Output the [x, y] coordinate of the center of the cell containing the given text.  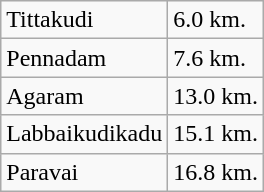
Pennadam [84, 58]
Tittakudi [84, 20]
15.1 km. [216, 134]
13.0 km. [216, 96]
6.0 km. [216, 20]
Agaram [84, 96]
16.8 km. [216, 172]
Paravai [84, 172]
7.6 km. [216, 58]
Labbaikudikadu [84, 134]
